Provide the [x, y] coordinate of the cell's center where the given text is located.  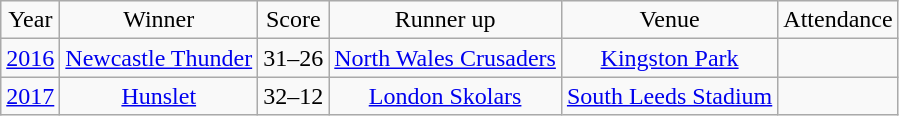
Attendance [838, 20]
32–12 [294, 96]
Newcastle Thunder [159, 58]
Runner up [446, 20]
North Wales Crusaders [446, 58]
Kingston Park [669, 58]
Hunslet [159, 96]
Score [294, 20]
Year [30, 20]
31–26 [294, 58]
London Skolars [446, 96]
2016 [30, 58]
Winner [159, 20]
Venue [669, 20]
South Leeds Stadium [669, 96]
2017 [30, 96]
